Return [X, Y] of the center of cell containing provided text 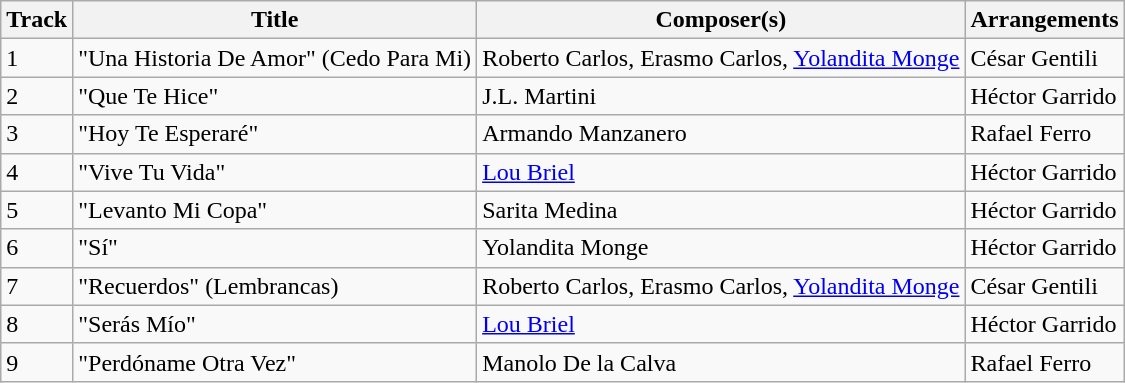
"Recuerdos" (Lembrancas) [275, 286]
Yolandita Monge [721, 248]
8 [37, 324]
Composer(s) [721, 20]
Armando Manzanero [721, 134]
1 [37, 58]
"Una Historia De Amor" (Cedo Para Mi) [275, 58]
"Levanto Mi Copa" [275, 210]
"Serás Mío" [275, 324]
9 [37, 362]
Title [275, 20]
"Vive Tu Vida" [275, 172]
5 [37, 210]
2 [37, 96]
Arrangements [1044, 20]
"Sí" [275, 248]
Manolo De la Calva [721, 362]
"Perdóname Otra Vez" [275, 362]
4 [37, 172]
7 [37, 286]
Sarita Medina [721, 210]
"Que Te Hice" [275, 96]
Track [37, 20]
J.L. Martini [721, 96]
6 [37, 248]
3 [37, 134]
"Hoy Te Esperaré" [275, 134]
